Detect which cell encompasses the target text, then output its [x, y] center coordinate. 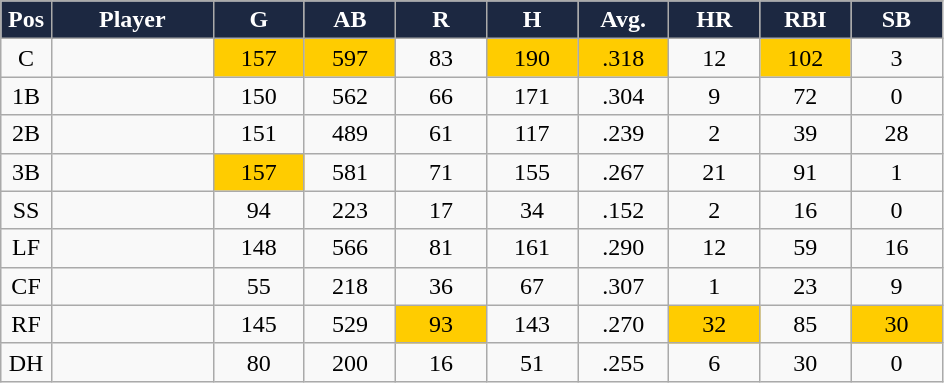
91 [806, 172]
155 [532, 172]
.267 [624, 172]
39 [806, 134]
200 [350, 362]
61 [440, 134]
117 [532, 134]
34 [532, 210]
562 [350, 96]
C [26, 58]
SS [26, 210]
R [440, 20]
HR [714, 20]
581 [350, 172]
28 [896, 134]
190 [532, 58]
23 [806, 286]
3 [896, 58]
143 [532, 324]
H [532, 20]
3B [26, 172]
.152 [624, 210]
.270 [624, 324]
.307 [624, 286]
RBI [806, 20]
2B [26, 134]
36 [440, 286]
.318 [624, 58]
529 [350, 324]
Pos [26, 20]
.255 [624, 362]
83 [440, 58]
148 [258, 248]
94 [258, 210]
51 [532, 362]
597 [350, 58]
102 [806, 58]
1B [26, 96]
CF [26, 286]
150 [258, 96]
17 [440, 210]
.290 [624, 248]
171 [532, 96]
32 [714, 324]
145 [258, 324]
21 [714, 172]
218 [350, 286]
151 [258, 134]
RF [26, 324]
80 [258, 362]
67 [532, 286]
LF [26, 248]
.304 [624, 96]
223 [350, 210]
71 [440, 172]
Player [132, 20]
161 [532, 248]
55 [258, 286]
489 [350, 134]
Avg. [624, 20]
93 [440, 324]
.239 [624, 134]
81 [440, 248]
566 [350, 248]
85 [806, 324]
DH [26, 362]
66 [440, 96]
G [258, 20]
AB [350, 20]
72 [806, 96]
SB [896, 20]
6 [714, 362]
59 [806, 248]
